Pinpoint the cell where the given text exists, returning its (X, Y) midpoint coordinate. 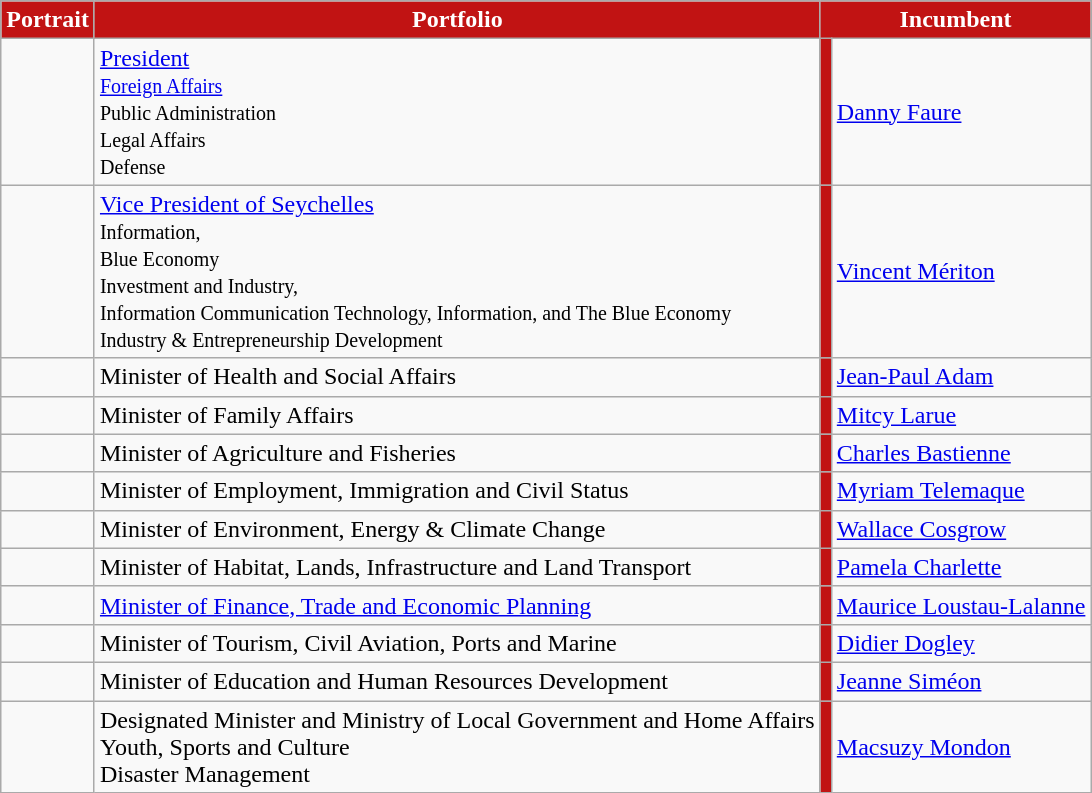
Pamela Charlette (961, 567)
Minister of Health and Social Affairs (457, 377)
Maurice Loustau-Lalanne (961, 605)
Minister of Finance, Trade and Economic Planning (457, 605)
President Foreign Affairs Public Administration Legal Affairs Defense (457, 112)
Minister of Family Affairs (457, 415)
Jean-Paul Adam (961, 377)
Minister of Employment, Immigration and Civil Status (457, 491)
Portrait (48, 20)
Vincent Mériton (961, 272)
Jeanne Siméon (961, 681)
Minister of Environment, Energy & Climate Change (457, 529)
Charles Bastienne (961, 453)
Minister of Habitat, Lands, Infrastructure and Land Transport (457, 567)
Didier Dogley (961, 643)
Wallace Cosgrow (961, 529)
Designated Minister and Ministry of Local Government and Home AffairsYouth, Sports and Culture Disaster Management (457, 746)
Danny Faure (961, 112)
Macsuzy Mondon (961, 746)
Minister of Education and Human Resources Development (457, 681)
Myriam Telemaque (961, 491)
Portfolio (457, 20)
Mitcy Larue (961, 415)
Minister of Tourism, Civil Aviation, Ports and Marine (457, 643)
Minister of Agriculture and Fisheries (457, 453)
Incumbent (956, 20)
